Identify which cell holds the provided text, then report its [X, Y] central coordinate. 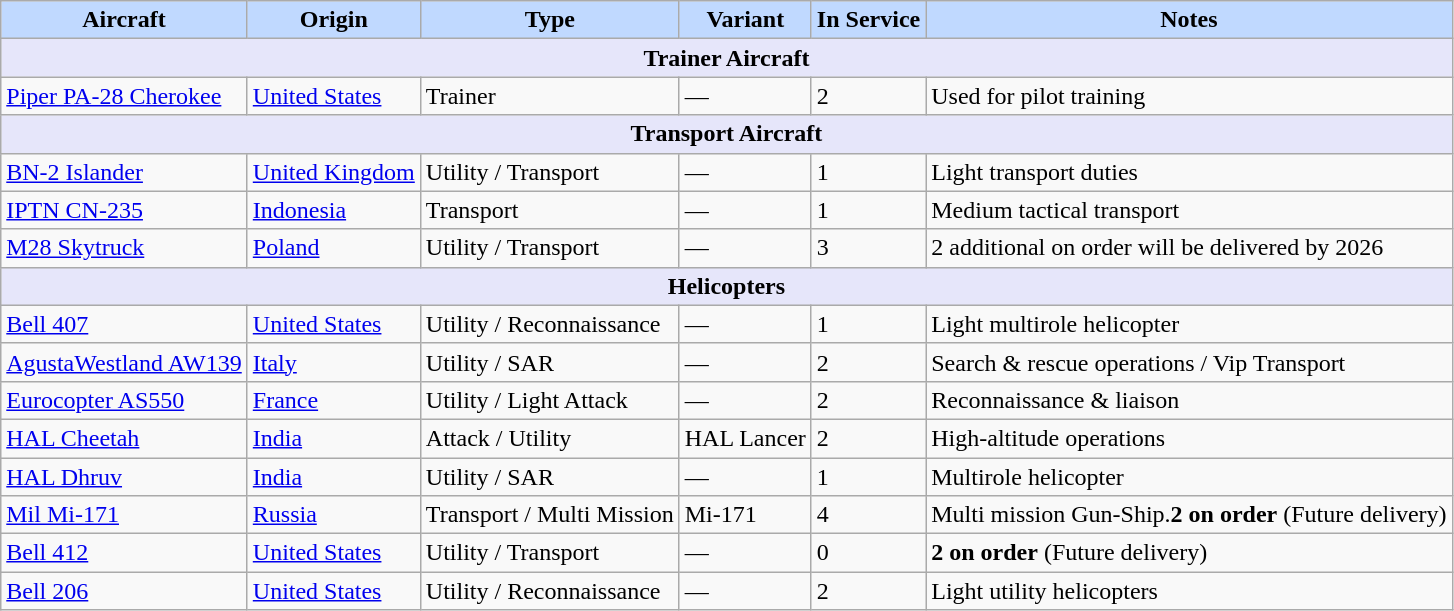
Transport Aircraft [726, 134]
In Service [868, 20]
Type [550, 20]
Multirole helicopter [1189, 477]
Russia [334, 515]
HAL Lancer [745, 438]
4 [868, 515]
Indonesia [334, 210]
France [334, 400]
Bell 407 [124, 324]
Aircraft [124, 20]
Used for pilot training [1189, 96]
High-altitude operations [1189, 438]
HAL Dhruv [124, 477]
Light multirole helicopter [1189, 324]
Multi mission Gun-Ship.2 on order (Future delivery) [1189, 515]
Notes [1189, 20]
Search & rescue operations / Vip Transport [1189, 362]
2 on order (Future delivery) [1189, 553]
Mi-171 [745, 515]
BN-2 Islander [124, 172]
Mil Mi-171 [124, 515]
Light utility helicopters [1189, 591]
Trainer [550, 96]
Utility / Light Attack [550, 400]
0 [868, 553]
Medium tactical transport [1189, 210]
Transport [550, 210]
Trainer Aircraft [726, 58]
Poland [334, 248]
Origin [334, 20]
Variant [745, 20]
3 [868, 248]
Bell 412 [124, 553]
Piper PA-28 Cherokee [124, 96]
2 additional on order will be delivered by 2026 [1189, 248]
Helicopters [726, 286]
Bell 206 [124, 591]
HAL Cheetah [124, 438]
AgustaWestland AW139 [124, 362]
United Kingdom [334, 172]
Light transport duties [1189, 172]
Reconnaissance & liaison [1189, 400]
Eurocopter AS550 [124, 400]
Italy [334, 362]
IPTN CN-235 [124, 210]
M28 Skytruck [124, 248]
Transport / Multi Mission [550, 515]
Attack / Utility [550, 438]
